Output the [X, Y] coordinate of the center of the cell containing the given text.  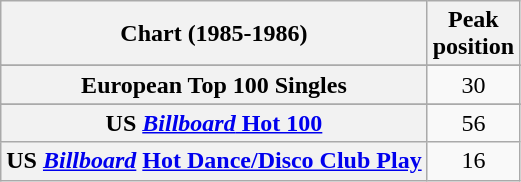
30 [473, 85]
US Billboard Hot 100 [214, 123]
European Top 100 Singles [214, 85]
16 [473, 161]
Chart (1985-1986) [214, 34]
Peak position [473, 34]
56 [473, 123]
US Billboard Hot Dance/Disco Club Play [214, 161]
